Capture the cell that displays the provided text and extract its (x, y) central coordinate. 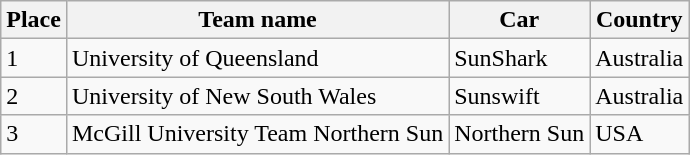
Northern Sun (520, 134)
Country (640, 20)
USA (640, 134)
2 (34, 96)
Team name (257, 20)
SunShark (520, 58)
1 (34, 58)
Place (34, 20)
3 (34, 134)
Car (520, 20)
McGill University Team Northern Sun (257, 134)
University of Queensland (257, 58)
University of New South Wales (257, 96)
Sunswift (520, 96)
